For the text-containing cell, return its midpoint in [x, y] coordinate format. 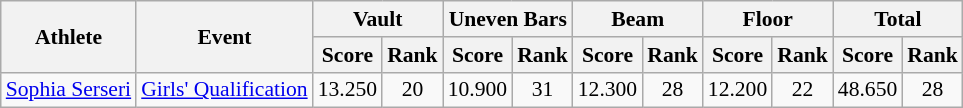
Beam [638, 19]
13.250 [348, 90]
20 [412, 90]
12.200 [738, 90]
Floor [768, 19]
12.300 [608, 90]
Vault [378, 19]
Sophia Serseri [68, 90]
Total [898, 19]
Girls' Qualification [224, 90]
10.900 [478, 90]
22 [802, 90]
48.650 [868, 90]
Event [224, 36]
Uneven Bars [508, 19]
Athlete [68, 36]
31 [542, 90]
